Capture the cell that displays the provided text and extract its [X, Y] central coordinate. 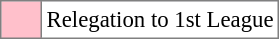
Relegation to 1st League [160, 20]
